From the cell containing the given text, extract its center point as (x, y) coordinate. 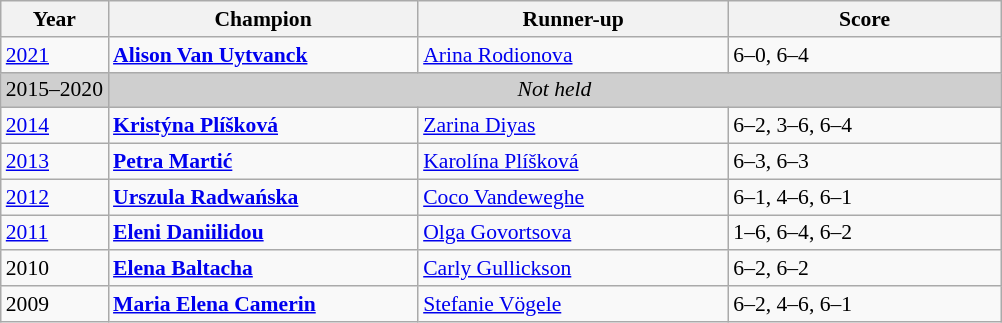
2010 (54, 269)
Score (864, 19)
Petra Martić (263, 162)
6–2, 6–2 (864, 269)
Elena Baltacha (263, 269)
Olga Govortsova (573, 233)
6–2, 4–6, 6–1 (864, 304)
2015–2020 (54, 90)
Carly Gullickson (573, 269)
2013 (54, 162)
2021 (54, 55)
1–6, 6–4, 6–2 (864, 233)
Kristýna Plíšková (263, 126)
Coco Vandeweghe (573, 197)
Runner-up (573, 19)
Not held (554, 90)
Maria Elena Camerin (263, 304)
Zarina Diyas (573, 126)
6–0, 6–4 (864, 55)
6–2, 3–6, 6–4 (864, 126)
Alison Van Uytvanck (263, 55)
Year (54, 19)
6–1, 4–6, 6–1 (864, 197)
Arina Rodionova (573, 55)
2011 (54, 233)
2014 (54, 126)
Urszula Radwańska (263, 197)
Karolína Plíšková (573, 162)
6–3, 6–3 (864, 162)
2009 (54, 304)
Stefanie Vögele (573, 304)
Eleni Daniilidou (263, 233)
2012 (54, 197)
Champion (263, 19)
